Identify which cell holds the provided text, then report its (x, y) central coordinate. 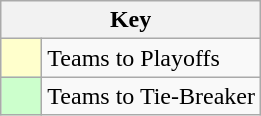
Teams to Tie-Breaker (152, 96)
Teams to Playoffs (152, 58)
Key (131, 20)
